Scan for the cell matching the given text and deliver its (x, y) coordinate at center. 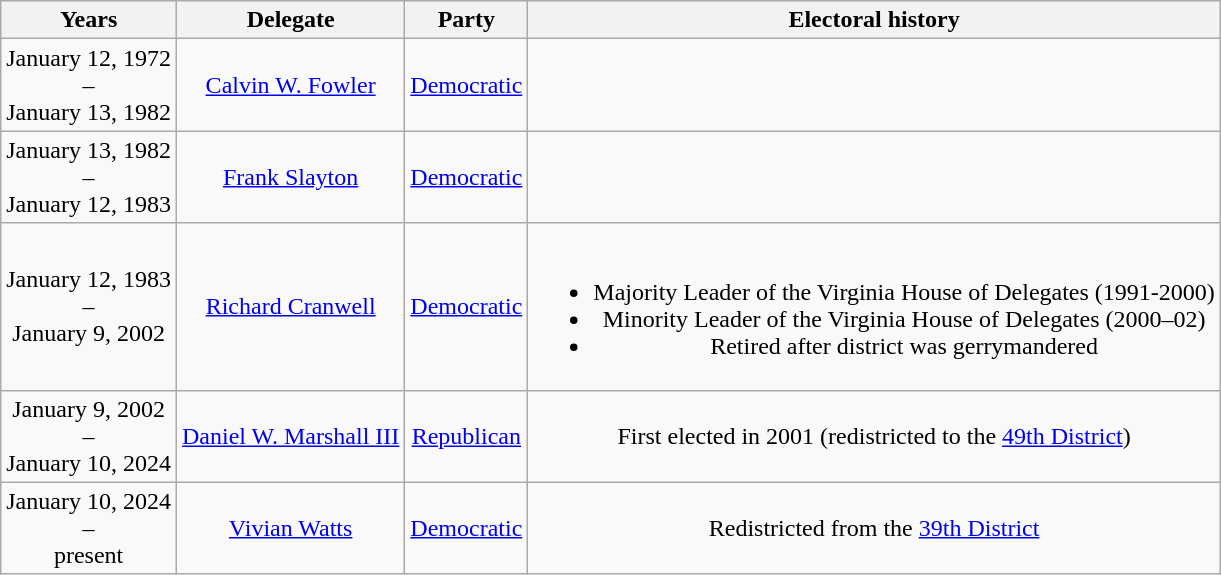
Years (89, 20)
January 12, 1972–January 13, 1982 (89, 85)
First elected in 2001 (redistricted to the 49th District) (874, 436)
January 10, 2024–present (89, 528)
Redistricted from the 39th District (874, 528)
January 12, 1983–January 9, 2002 (89, 306)
Frank Slayton (290, 177)
Republican (466, 436)
Daniel W. Marshall III (290, 436)
Delegate (290, 20)
January 13, 1982–January 12, 1983 (89, 177)
Vivian Watts (290, 528)
Electoral history (874, 20)
Richard Cranwell (290, 306)
January 9, 2002–January 10, 2024 (89, 436)
Party (466, 20)
Calvin W. Fowler (290, 85)
